Return the (x, y) coordinate for the center point of the cell that contains the specified text.  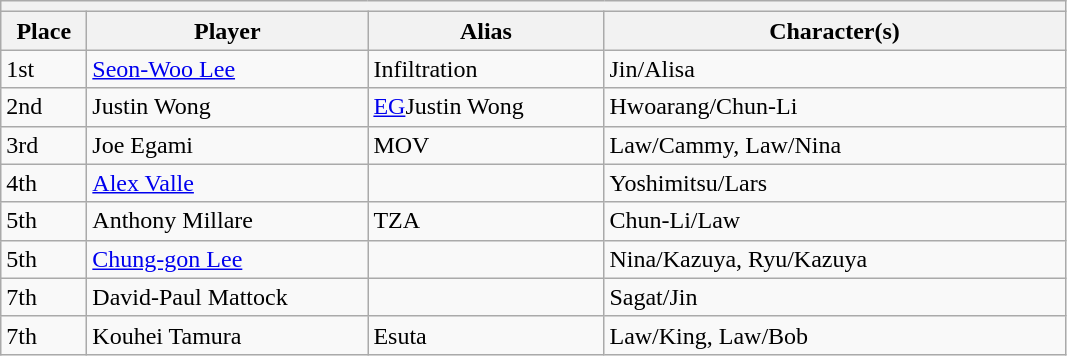
Character(s) (834, 31)
Esuta (486, 335)
Anthony Millare (228, 221)
1st (44, 69)
Seon-Woo Lee (228, 69)
2nd (44, 107)
Infiltration (486, 69)
Law/King, Law/Bob (834, 335)
Kouhei Tamura (228, 335)
Nina/Kazuya, Ryu/Kazuya (834, 259)
Jin/Alisa (834, 69)
EGJustin Wong (486, 107)
Place (44, 31)
Justin Wong (228, 107)
MOV (486, 145)
Alex Valle (228, 183)
Chun-Li/Law (834, 221)
TZA (486, 221)
Chung-gon Lee (228, 259)
Joe Egami (228, 145)
Alias (486, 31)
Law/Cammy, Law/Nina (834, 145)
David-Paul Mattock (228, 297)
Sagat/Jin (834, 297)
Hwoarang/Chun-Li (834, 107)
Player (228, 31)
3rd (44, 145)
Yoshimitsu/Lars (834, 183)
4th (44, 183)
